Search for the cell housing the specified text and yield its (x, y) center coordinate. 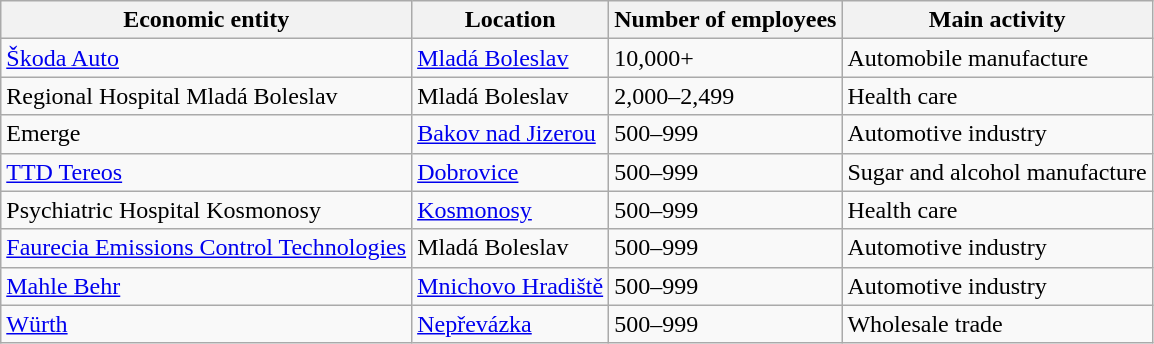
Würth (206, 324)
Faurecia Emissions Control Technologies (206, 248)
Economic entity (206, 20)
Regional Hospital Mladá Boleslav (206, 96)
Main activity (997, 20)
Sugar and alcohol manufacture (997, 172)
Automobile manufacture (997, 58)
Mahle Behr (206, 286)
TTD Tereos (206, 172)
Mnichovo Hradiště (510, 286)
Wholesale trade (997, 324)
2,000–2,499 (726, 96)
Nepřevázka (510, 324)
Psychiatric Hospital Kosmonosy (206, 210)
10,000+ (726, 58)
Bakov nad Jizerou (510, 134)
Location (510, 20)
Number of employees (726, 20)
Dobrovice (510, 172)
Kosmonosy (510, 210)
Škoda Auto (206, 58)
Emerge (206, 134)
